Scan for the cell matching the given text and deliver its (X, Y) coordinate at center. 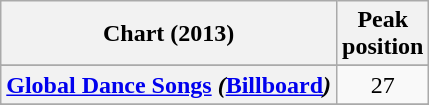
Global Dance Songs (Billboard) (169, 85)
Chart (2013) (169, 34)
Peakposition (383, 34)
27 (383, 85)
